Detect which cell encompasses the target text, then output its (x, y) center coordinate. 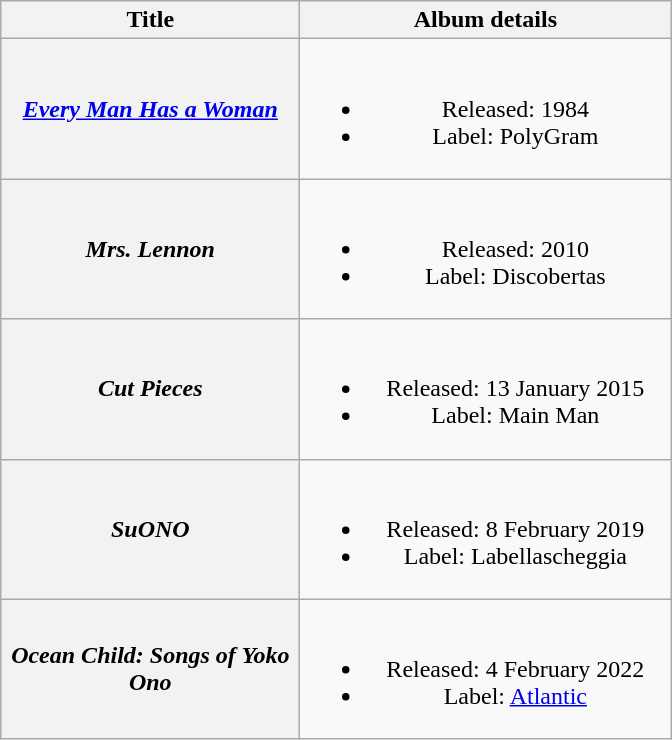
Released: 2010Label: Discobertas (486, 249)
Cut Pieces (150, 389)
SuONO (150, 529)
Album details (486, 20)
Released: 13 January 2015Label: Main Man (486, 389)
Title (150, 20)
Released: 8 February 2019Label: Labellascheggia (486, 529)
Released: 1984Label: PolyGram (486, 109)
Every Man Has a Woman (150, 109)
Released: 4 February 2022Label: Atlantic (486, 669)
Mrs. Lennon (150, 249)
Ocean Child: Songs of Yoko Ono (150, 669)
